Provide the (X, Y) coordinate of the cell's center where the given text is located.  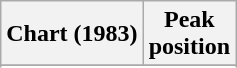
Chart (1983) (72, 34)
Peakposition (189, 34)
